Capture the cell that displays the provided text and extract its [x, y] central coordinate. 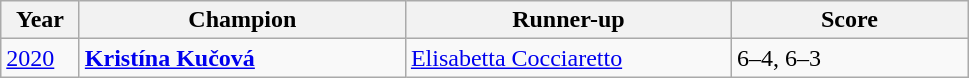
Elisabetta Cocciaretto [568, 58]
Year [40, 20]
6–4, 6–3 [849, 58]
Score [849, 20]
Runner-up [568, 20]
Champion [242, 20]
2020 [40, 58]
Kristína Kučová [242, 58]
